Provide the [X, Y] coordinate of the cell's center where the given text is located.  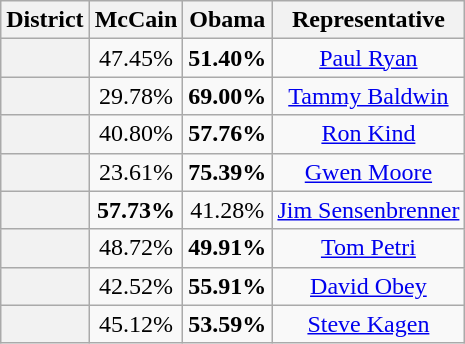
40.80% [136, 134]
49.91% [228, 248]
47.45% [136, 58]
48.72% [136, 248]
Steve Kagen [368, 324]
Tammy Baldwin [368, 96]
Tom Petri [368, 248]
75.39% [228, 172]
69.00% [228, 96]
District [45, 20]
41.28% [228, 210]
51.40% [228, 58]
45.12% [136, 324]
23.61% [136, 172]
55.91% [228, 286]
29.78% [136, 96]
Paul Ryan [368, 58]
Jim Sensenbrenner [368, 210]
57.73% [136, 210]
David Obey [368, 286]
Representative [368, 20]
42.52% [136, 286]
Ron Kind [368, 134]
McCain [136, 20]
Gwen Moore [368, 172]
Obama [228, 20]
53.59% [228, 324]
57.76% [228, 134]
